Identify which cell holds the provided text, then report its (X, Y) central coordinate. 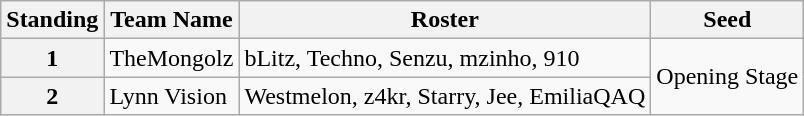
1 (52, 58)
Opening Stage (728, 77)
Team Name (172, 20)
2 (52, 96)
Westmelon, z4kr, Starry, Jee, EmiliaQAQ (445, 96)
Lynn Vision (172, 96)
bLitz, Techno, Senzu, mzinho, 910 (445, 58)
TheMongolz (172, 58)
Seed (728, 20)
Standing (52, 20)
Roster (445, 20)
